Determine the [x, y] coordinate at the center of the cell enclosing the given text.  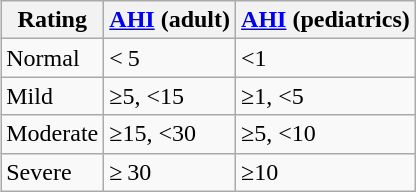
Rating [52, 20]
≥1, <5 [326, 96]
≥5, <15 [170, 96]
≥ 30 [170, 172]
≥5, <10 [326, 134]
AHI (pediatrics) [326, 20]
Moderate [52, 134]
Mild [52, 96]
Normal [52, 58]
< 5 [170, 58]
<1 [326, 58]
AHI (adult) [170, 20]
≥10 [326, 172]
≥15, <30 [170, 134]
Severe [52, 172]
